Pinpoint the cell where the given text exists, returning its (X, Y) midpoint coordinate. 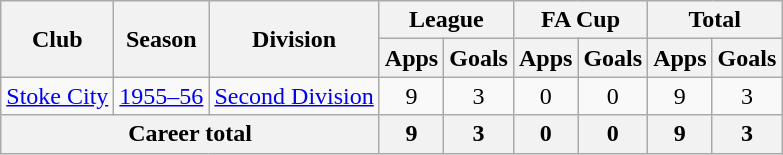
Total (715, 20)
Division (294, 39)
Career total (190, 134)
FA Cup (580, 20)
Season (162, 39)
1955–56 (162, 96)
Stoke City (58, 96)
Second Division (294, 96)
Club (58, 39)
League (446, 20)
